Identify which cell holds the provided text, then report its [x, y] central coordinate. 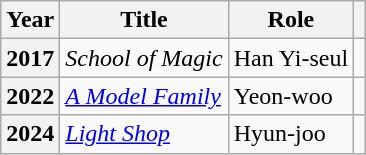
School of Magic [144, 58]
2017 [30, 58]
A Model Family [144, 96]
Hyun-joo [290, 134]
Year [30, 20]
2022 [30, 96]
Yeon-woo [290, 96]
Role [290, 20]
Han Yi-seul [290, 58]
Light Shop [144, 134]
Title [144, 20]
2024 [30, 134]
